Scan for the cell matching the given text and deliver its (x, y) coordinate at center. 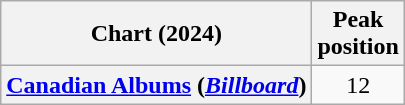
Peakposition (358, 34)
Chart (2024) (156, 34)
Canadian Albums (Billboard) (156, 85)
12 (358, 85)
